For the text-containing cell, return its midpoint in (X, Y) coordinate format. 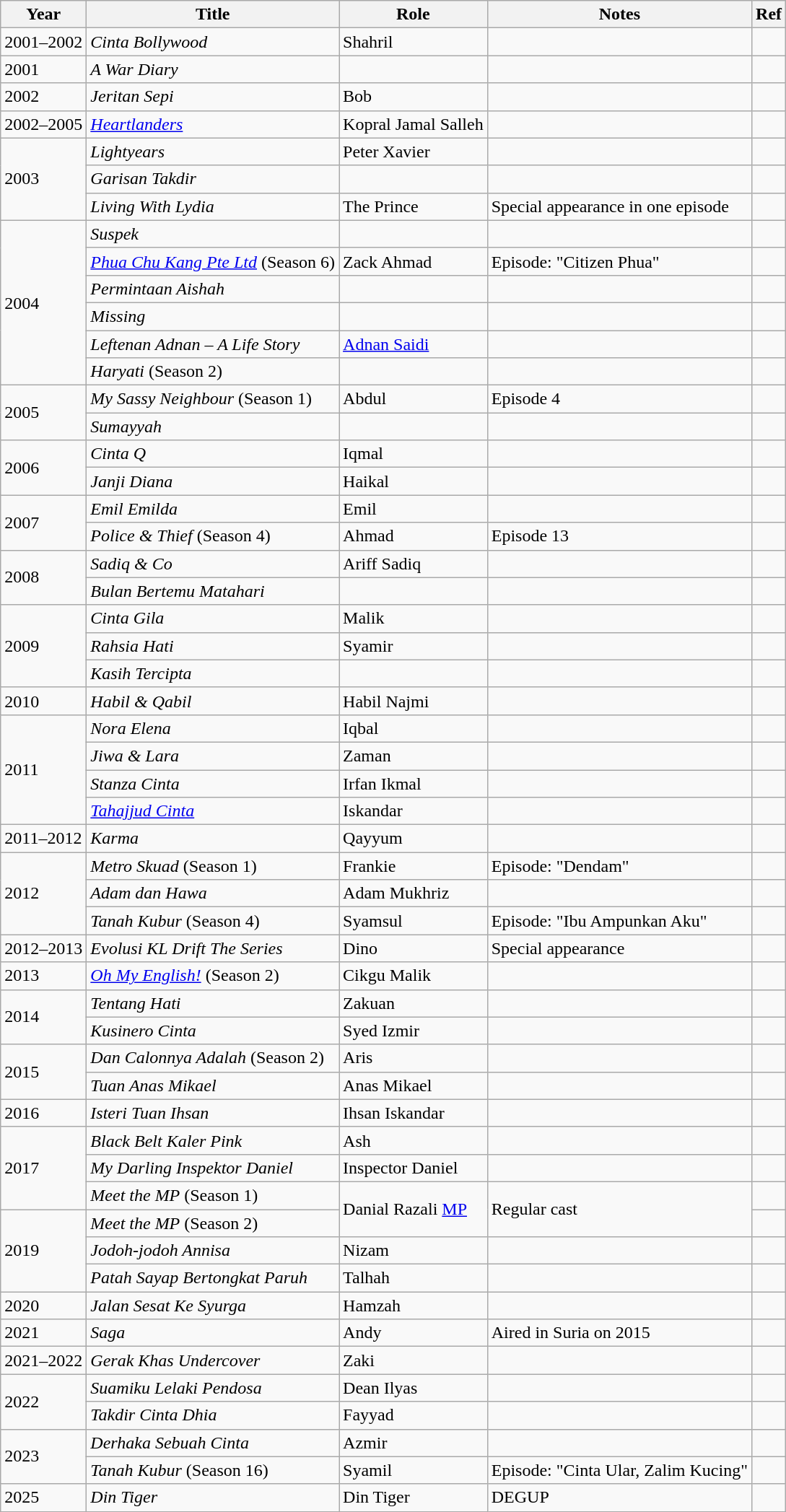
Living With Lydia (213, 206)
2019 (43, 1251)
Iskandar (414, 811)
Patah Sayap Bertongkat Paruh (213, 1278)
Azmir (414, 1443)
2021 (43, 1333)
Ariff Sadiq (414, 564)
Regular cast (619, 1209)
2005 (43, 413)
Oh My English! (Season 2) (213, 976)
Heartlanders (213, 124)
Aired in Suria on 2015 (619, 1333)
Syamir (414, 646)
Emil (414, 509)
Cikgu Malik (414, 976)
Tanah Kubur (Season 4) (213, 921)
Leftenan Adnan – A Life Story (213, 344)
Episode: "Cinta Ular, Zalim Kucing" (619, 1470)
2017 (43, 1168)
Danial Razali MP (414, 1209)
Zaman (414, 756)
Habil Najmi (414, 701)
2010 (43, 701)
Irfan Ikmal (414, 783)
2009 (43, 646)
Nora Elena (213, 728)
Andy (414, 1333)
Sumayyah (213, 427)
Cinta Q (213, 454)
Jiwa & Lara (213, 756)
Title (213, 14)
Syamsul (414, 921)
Syamil (414, 1470)
Tahajjud Cinta (213, 811)
Role (414, 14)
Jalan Sesat Ke Syurga (213, 1306)
Derhaka Sebuah Cinta (213, 1443)
Episode 13 (619, 536)
Evolusi KL Drift The Series (213, 948)
Black Belt Kaler Pink (213, 1140)
Karma (213, 839)
Episode: "Ibu Ampunkan Aku" (619, 921)
Cinta Gila (213, 619)
Phua Chu Kang Pte Ltd (Season 6) (213, 261)
Adam dan Hawa (213, 893)
Meet the MP (Season 1) (213, 1195)
Saga (213, 1333)
Stanza Cinta (213, 783)
Permintaan Aishah (213, 289)
Episode 4 (619, 399)
Habil & Qabil (213, 701)
Anas Mikael (414, 1085)
Bob (414, 97)
2022 (43, 1402)
Tanah Kubur (Season 16) (213, 1470)
Dean Ilyas (414, 1388)
2012–2013 (43, 948)
Nizam (414, 1251)
Tentang Hati (213, 1003)
My Sassy Neighbour (Season 1) (213, 399)
2001–2002 (43, 42)
Dino (414, 948)
2007 (43, 523)
Ref (769, 14)
Iqmal (414, 454)
Abdul (414, 399)
Syed Izmir (414, 1031)
Missing (213, 316)
DEGUP (619, 1498)
2013 (43, 976)
Jodoh-jodoh Annisa (213, 1251)
Zaki (414, 1360)
Special appearance in one episode (619, 206)
Takdir Cinta Dhia (213, 1415)
Fayyad (414, 1415)
Haryati (Season 2) (213, 372)
The Prince (414, 206)
Suspek (213, 234)
Adam Mukhriz (414, 893)
2021–2022 (43, 1360)
Malik (414, 619)
Gerak Khas Undercover (213, 1360)
Special appearance (619, 948)
Kusinero Cinta (213, 1031)
Zack Ahmad (414, 261)
Ihsan Iskandar (414, 1113)
Sadiq & Co (213, 564)
Ash (414, 1140)
Meet the MP (Season 2) (213, 1223)
2004 (43, 302)
Year (43, 14)
Iqbal (414, 728)
Zakuan (414, 1003)
2011 (43, 769)
Kasih Tercipta (213, 673)
Frankie (414, 866)
My Darling Inspektor Daniel (213, 1168)
2011–2012 (43, 839)
Jeritan Sepi (213, 97)
Aris (414, 1058)
2015 (43, 1072)
Janji Diana (213, 481)
A War Diary (213, 69)
Cinta Bollywood (213, 42)
Rahsia Hati (213, 646)
2001 (43, 69)
Talhah (414, 1278)
Kopral Jamal Salleh (414, 124)
2020 (43, 1306)
2025 (43, 1498)
2012 (43, 893)
Ahmad (414, 536)
Inspector Daniel (414, 1168)
Metro Skuad (Season 1) (213, 866)
2002–2005 (43, 124)
2014 (43, 1017)
Notes (619, 14)
2006 (43, 468)
2023 (43, 1456)
Bulan Bertemu Matahari (213, 591)
2002 (43, 97)
Hamzah (414, 1306)
Police & Thief (Season 4) (213, 536)
Lightyears (213, 152)
Isteri Tuan Ihsan (213, 1113)
2016 (43, 1113)
Episode: "Citizen Phua" (619, 261)
Tuan Anas Mikael (213, 1085)
Adnan Saidi (414, 344)
2003 (43, 179)
Dan Calonnya Adalah (Season 2) (213, 1058)
Garisan Takdir (213, 179)
Emil Emilda (213, 509)
Shahril (414, 42)
Episode: "Dendam" (619, 866)
2008 (43, 577)
Haikal (414, 481)
Peter Xavier (414, 152)
Qayyum (414, 839)
Suamiku Lelaki Pendosa (213, 1388)
